Output the (x, y) coordinate of the center of the cell containing the given text.  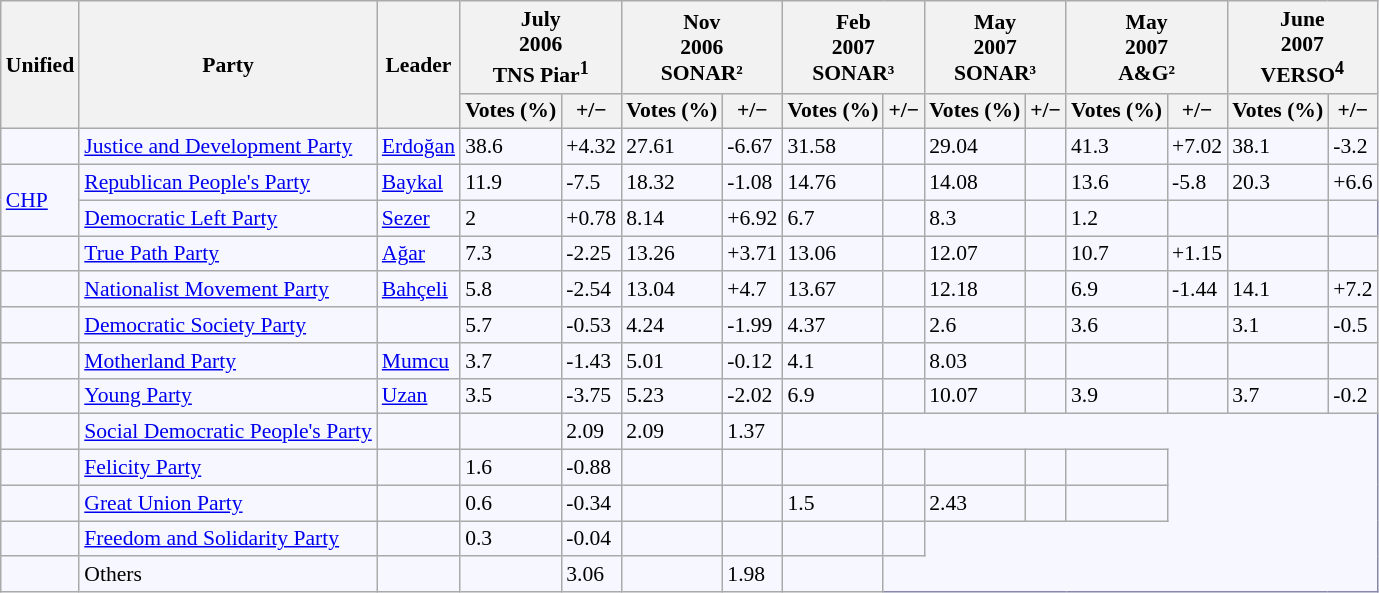
2 (510, 218)
Social Democratic People's Party (228, 432)
-2.54 (591, 290)
-7.5 (591, 183)
1.98 (752, 575)
5.23 (672, 396)
-0.88 (591, 468)
1.5 (832, 503)
Baykal (418, 183)
5.8 (510, 290)
0.3 (510, 539)
-0.53 (591, 325)
+7.02 (1197, 147)
38.1 (1278, 147)
13.67 (832, 290)
-3.2 (1352, 147)
Justice and Development Party (228, 147)
14.1 (1278, 290)
Others (228, 575)
+4.32 (591, 147)
May 2007A&G² (1146, 47)
Nationalist Movement Party (228, 290)
July 2006 TNS Piar1 (540, 47)
13.26 (672, 254)
3.1 (1278, 325)
31.58 (832, 147)
Sezer (418, 218)
Bahçeli (418, 290)
Erdoğan (418, 147)
-1.43 (591, 361)
29.04 (974, 147)
11.9 (510, 183)
-2.02 (752, 396)
5.7 (510, 325)
20.3 (1278, 183)
13.6 (1116, 183)
14.08 (974, 183)
4.37 (832, 325)
10.07 (974, 396)
Mumcu (418, 361)
-0.2 (1352, 396)
-1.44 (1197, 290)
6.7 (832, 218)
+7.2 (1352, 290)
+0.78 (591, 218)
Young Party (228, 396)
-0.34 (591, 503)
Leader (418, 65)
10.7 (1116, 254)
Felicity Party (228, 468)
Nov 2006SONAR² (702, 47)
3.9 (1116, 396)
Party (228, 65)
18.32 (672, 183)
-1.99 (752, 325)
+3.71 (752, 254)
2.6 (974, 325)
+6.92 (752, 218)
8.03 (974, 361)
-0.04 (591, 539)
Freedom and Solidarity Party (228, 539)
14.76 (832, 183)
13.06 (832, 254)
May 2007SONAR³ (995, 47)
2.43 (974, 503)
3.6 (1116, 325)
38.6 (510, 147)
12.18 (974, 290)
7.3 (510, 254)
3.5 (510, 396)
-1.08 (752, 183)
Unified (40, 65)
Republican People's Party (228, 183)
+1.15 (1197, 254)
1.2 (1116, 218)
Democratic Left Party (228, 218)
1.6 (510, 468)
27.61 (672, 147)
-2.25 (591, 254)
Feb 2007SONAR³ (853, 47)
CHP (40, 200)
+6.6 (1352, 183)
True Path Party (228, 254)
41.3 (1116, 147)
13.04 (672, 290)
0.6 (510, 503)
-0.12 (752, 361)
8.14 (672, 218)
12.07 (974, 254)
June 2007VERSO4 (1302, 47)
8.3 (974, 218)
Uzan (418, 396)
-5.8 (1197, 183)
-3.75 (591, 396)
-6.67 (752, 147)
+4.7 (752, 290)
-0.5 (1352, 325)
Motherland Party (228, 361)
Democratic Society Party (228, 325)
1.37 (752, 432)
4.1 (832, 361)
3.06 (591, 575)
Ağar (418, 254)
Great Union Party (228, 503)
4.24 (672, 325)
5.01 (672, 361)
